Return the [X, Y] coordinate for the center point of the cell that contains the specified text.  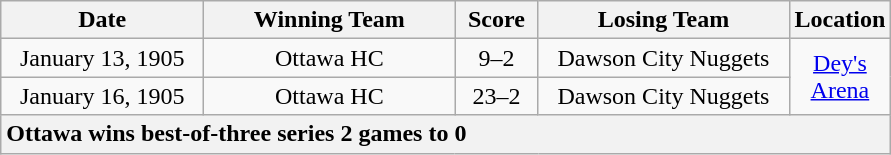
Date [102, 20]
Winning Team [330, 20]
Location [840, 20]
January 16, 1905 [102, 96]
Losing Team [664, 20]
Score [496, 20]
23–2 [496, 96]
9–2 [496, 58]
Dey's Arena [840, 77]
Ottawa wins best-of-three series 2 games to 0 [446, 134]
January 13, 1905 [102, 58]
